From the cell containing the given text, extract its center point as [X, Y] coordinate. 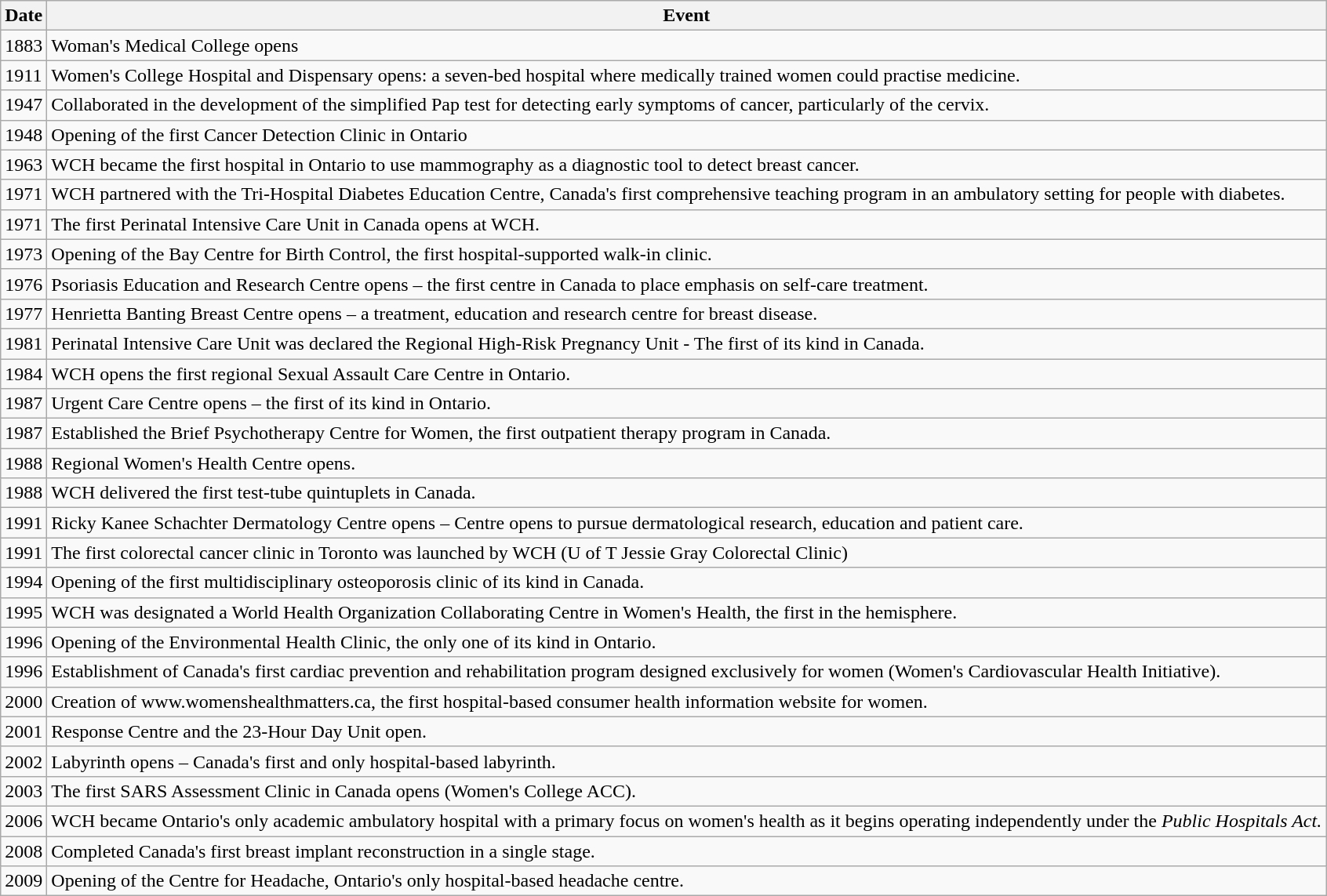
WCH was designated a World Health Organization Collaborating Centre in Women's Health, the first in the hemisphere. [687, 612]
The first SARS Assessment Clinic in Canada opens (Women's College ACC). [687, 791]
2002 [24, 761]
Opening of the first multidisciplinary osteoporosis clinic of its kind in Canada. [687, 582]
1976 [24, 284]
1883 [24, 45]
1911 [24, 75]
WCH became the first hospital in Ontario to use mammography as a diagnostic tool to detect breast cancer. [687, 165]
1984 [24, 374]
WCH delivered the first test-tube quintuplets in Canada. [687, 493]
2003 [24, 791]
Ricky Kanee Schachter Dermatology Centre opens – Centre opens to pursue dermatological research, education and patient care. [687, 523]
The first Perinatal Intensive Care Unit in Canada opens at WCH. [687, 224]
1995 [24, 612]
Opening of the Environmental Health Clinic, the only one of its kind in Ontario. [687, 642]
Opening of the Centre for Headache, Ontario's only hospital-based headache centre. [687, 881]
Women's College Hospital and Dispensary opens: a seven-bed hospital where medically trained women could practise medicine. [687, 75]
Response Centre and the 23-Hour Day Unit open. [687, 731]
Urgent Care Centre opens – the first of its kind in Ontario. [687, 404]
1963 [24, 165]
1981 [24, 343]
Regional Women's Health Centre opens. [687, 463]
2009 [24, 881]
1994 [24, 582]
The first colorectal cancer clinic in Toronto was launched by WCH (U of T Jessie Gray Colorectal Clinic) [687, 553]
Labyrinth opens – Canada's first and only hospital-based labyrinth. [687, 761]
1948 [24, 135]
Completed Canada's first breast implant reconstruction in a single stage. [687, 851]
Established the Brief Psychotherapy Centre for Women, the first outpatient therapy program in Canada. [687, 433]
Creation of www.womenshealthmatters.ca, the first hospital-based consumer health information website for women. [687, 702]
WCH opens the first regional Sexual Assault Care Centre in Ontario. [687, 374]
Opening of the first Cancer Detection Clinic in Ontario [687, 135]
Henrietta Banting Breast Centre opens – a treatment, education and research centre for breast disease. [687, 314]
Perinatal Intensive Care Unit was declared the Regional High-Risk Pregnancy Unit - The first of its kind in Canada. [687, 343]
Event [687, 16]
Date [24, 16]
Collaborated in the development of the simplified Pap test for detecting early symptoms of cancer, particularly of the cervix. [687, 105]
1973 [24, 254]
2000 [24, 702]
2008 [24, 851]
Woman's Medical College opens [687, 45]
2006 [24, 821]
2001 [24, 731]
1947 [24, 105]
Psoriasis Education and Research Centre opens – the first centre in Canada to place emphasis on self-care treatment. [687, 284]
1977 [24, 314]
Opening of the Bay Centre for Birth Control, the first hospital-supported walk-in clinic. [687, 254]
